Identify which cell holds the provided text, then report its (X, Y) central coordinate. 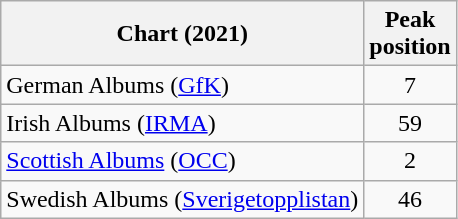
Chart (2021) (182, 34)
7 (410, 85)
59 (410, 123)
Peakposition (410, 34)
2 (410, 161)
Irish Albums (IRMA) (182, 123)
46 (410, 199)
Scottish Albums (OCC) (182, 161)
Swedish Albums (Sverigetopplistan) (182, 199)
German Albums (GfK) (182, 85)
